Identify which cell holds the provided text, then report its (X, Y) central coordinate. 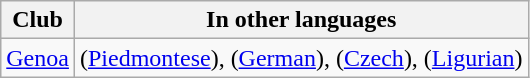
In other languages (301, 20)
Club (38, 20)
(Piedmontese), (German), (Czech), (Ligurian) (301, 58)
Genoa (38, 58)
